Identify which cell holds the provided text, then report its [X, Y] central coordinate. 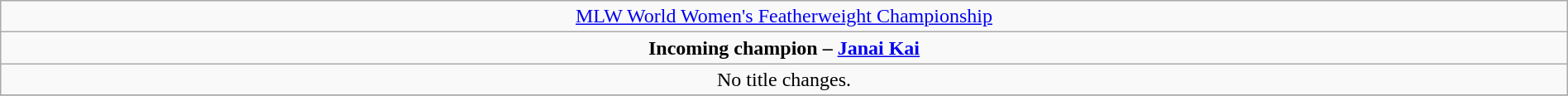
Incoming champion – Janai Kai [784, 48]
No title changes. [784, 79]
MLW World Women's Featherweight Championship [784, 17]
